Identify which cell holds the provided text, then report its (X, Y) central coordinate. 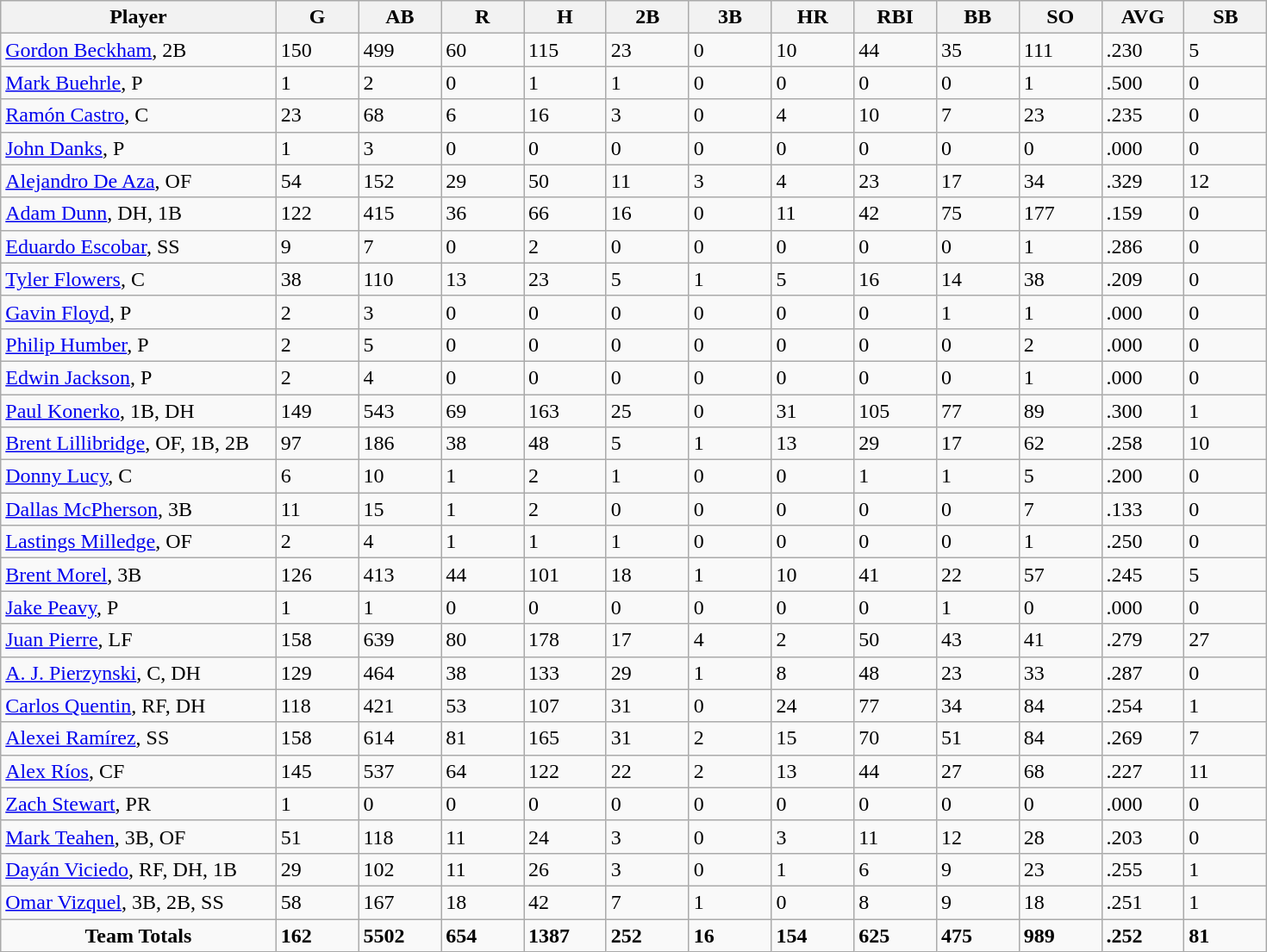
178 (565, 640)
Team Totals (138, 935)
162 (317, 935)
499 (400, 50)
.250 (1143, 542)
3B (730, 17)
.209 (1143, 279)
115 (565, 50)
.269 (1143, 738)
Edwin Jackson, P (138, 377)
.251 (1143, 902)
614 (400, 738)
163 (565, 411)
537 (400, 771)
.133 (1143, 509)
80 (483, 640)
14 (977, 279)
33 (1060, 673)
.235 (1143, 115)
1387 (565, 935)
145 (317, 771)
Philip Humber, P (138, 345)
RBI (896, 17)
A. J. Pierzynski, C, DH (138, 673)
Tyler Flowers, C (138, 279)
69 (483, 411)
150 (317, 50)
62 (1060, 444)
BB (977, 17)
HR (813, 17)
165 (565, 738)
Gavin Floyd, P (138, 312)
625 (896, 935)
167 (400, 902)
177 (1060, 214)
5502 (400, 935)
26 (565, 869)
107 (565, 706)
53 (483, 706)
Carlos Quentin, RF, DH (138, 706)
Ramón Castro, C (138, 115)
Paul Konerko, 1B, DH (138, 411)
John Danks, P (138, 148)
543 (400, 411)
Gordon Beckham, 2B (138, 50)
Brent Lillibridge, OF, 1B, 2B (138, 444)
Dayán Viciedo, RF, DH, 1B (138, 869)
Jake Peavy, P (138, 607)
25 (647, 411)
75 (977, 214)
475 (977, 935)
.279 (1143, 640)
Donny Lucy, C (138, 476)
133 (565, 673)
989 (1060, 935)
154 (813, 935)
.200 (1143, 476)
415 (400, 214)
Alex Ríos, CF (138, 771)
H (565, 17)
.329 (1143, 181)
.252 (1143, 935)
639 (400, 640)
.227 (1143, 771)
.255 (1143, 869)
.230 (1143, 50)
126 (317, 575)
SO (1060, 17)
57 (1060, 575)
Alejandro De Aza, OF (138, 181)
64 (483, 771)
413 (400, 575)
252 (647, 935)
.500 (1143, 83)
Alexei Ramírez, SS (138, 738)
186 (400, 444)
149 (317, 411)
105 (896, 411)
111 (1060, 50)
Zach Stewart, PR (138, 804)
43 (977, 640)
.203 (1143, 837)
Juan Pierre, LF (138, 640)
102 (400, 869)
152 (400, 181)
464 (400, 673)
2B (647, 17)
Omar Vizquel, 3B, 2B, SS (138, 902)
35 (977, 50)
Dallas McPherson, 3B (138, 509)
Mark Buehrle, P (138, 83)
R (483, 17)
SB (1226, 17)
654 (483, 935)
97 (317, 444)
Lastings Milledge, OF (138, 542)
101 (565, 575)
.258 (1143, 444)
.286 (1143, 246)
Eduardo Escobar, SS (138, 246)
66 (565, 214)
.287 (1143, 673)
AB (400, 17)
70 (896, 738)
.159 (1143, 214)
60 (483, 50)
110 (400, 279)
54 (317, 181)
.254 (1143, 706)
Player (138, 17)
G (317, 17)
58 (317, 902)
.245 (1143, 575)
36 (483, 214)
AVG (1143, 17)
129 (317, 673)
421 (400, 706)
28 (1060, 837)
89 (1060, 411)
Adam Dunn, DH, 1B (138, 214)
Mark Teahen, 3B, OF (138, 837)
.300 (1143, 411)
Brent Morel, 3B (138, 575)
